Determine the (x, y) coordinate at the center of the cell enclosing the given text.  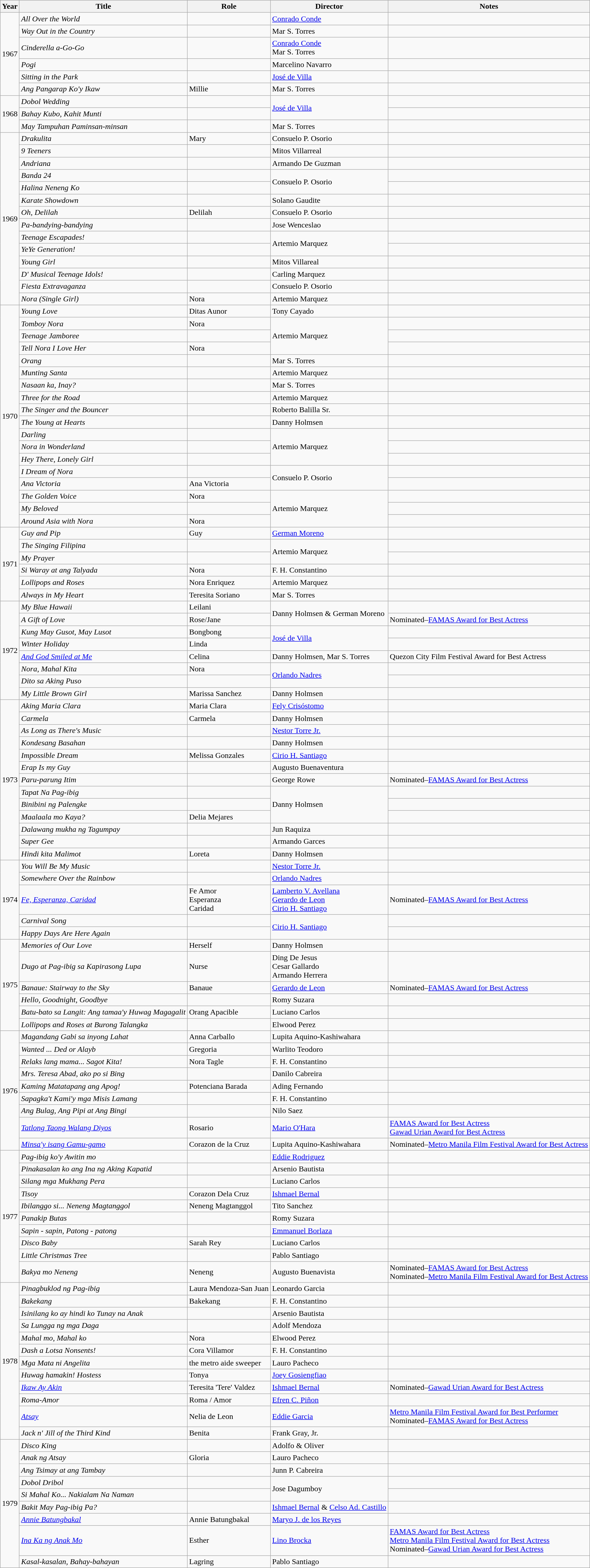
Mario O'Hara (329, 1128)
German Moreno (329, 533)
FAMAS Award for Best ActressGawad Urian Award for Best Actress (489, 1128)
Bahay Kubo, Kahit Munti (103, 114)
Melissa Gonzales (229, 755)
Leonardo Garcia (329, 1289)
Teenage Escapades! (103, 237)
Ditas Aunor (229, 311)
Nurse (229, 966)
Cora Villamor (229, 1350)
1972 (10, 650)
Three for the Road (103, 398)
Roma / Amor (229, 1400)
Eddie Garcia (329, 1417)
George Rowe (329, 780)
Lamberto V. AvellanaGerardo de LeonCirio H. Santiago (329, 900)
Lollipops and Roses at Burong Talangka (103, 1025)
Sa Lungga ng mga Daga (103, 1326)
1974 (10, 900)
Nora Enriquez (229, 583)
Tomboy Nora (103, 323)
Metro Manila Film Festival Award for Best PerformerNominated–FAMAS Award for Best Actress (489, 1417)
Gerardo de Leon (329, 987)
YeYe Generation! (103, 250)
Armando De Guzman (329, 163)
Carling Marquez (329, 274)
Silang mga Mukhang Pera (103, 1181)
Rosario (229, 1128)
Panakip Butas (103, 1218)
Pa-bandying-bandying (103, 225)
Darling (103, 435)
Lollipops and Roses (103, 583)
Batu-bato sa Langit: Ang tamaa'y Huwag Magagalit (103, 1012)
Sapagka't Kami'y mga Misis Lamang (103, 1098)
Adolf Mendoza (329, 1326)
Gregoria (229, 1049)
Delia Mejares (229, 817)
Disco King (103, 1446)
The Golden Voice (103, 496)
the metro aide sweeper (229, 1363)
Mary (229, 138)
My Blue Hawaii (103, 607)
Jack n' Jill of the Third Kind (103, 1433)
Paru-parung Itim (103, 780)
Mitos Villareal (329, 262)
Kondesang Basahan (103, 743)
Isinilang ko ay hindi ko Tunay na Anak (103, 1313)
Maria Clara (229, 706)
Pinagbuklod ng Pag-ibig (103, 1289)
Lagring (229, 1562)
Roberto Balilla Sr. (329, 410)
Emmanuel Borlaza (329, 1231)
Marcelino Navarro (329, 64)
Maryo J. de los Reyes (329, 1519)
My Little Brown Girl (103, 693)
Dugo at Pag-ibig sa Kapirasong Lupa (103, 966)
Tonya (229, 1375)
Mga Mata ni Angelita (103, 1363)
Tapat Na Pag-ibig (103, 792)
Impossible Dream (103, 755)
Bakit May Pag-ibig Pa? (103, 1507)
Neneng (229, 1272)
All Over the World (103, 19)
Sapin - sapin, Patong - patong (103, 1231)
Around Asia with Nora (103, 521)
Director (329, 6)
1971 (10, 564)
Karate Showdown (103, 200)
Jun Raquiza (329, 829)
The Singing Filipina (103, 545)
Hindi kita Malimot (103, 854)
Way Out in the Country (103, 31)
Tony Cayado (329, 311)
Esther (229, 1540)
Laura Mendoza-San Juan (229, 1289)
Dash a Lotsa Nonsents! (103, 1350)
1977 (10, 1216)
Quezon City Film Festival Award for Best Actress (489, 656)
9 Teeners (103, 151)
1973 (10, 780)
Title (103, 6)
Erap Is my Guy (103, 768)
And God Smiled at Me (103, 656)
Atsay (103, 1417)
Wanted ... Ded or Alayb (103, 1049)
Carnival Song (103, 921)
Always in My Heart (103, 595)
Jose Dagumboy (329, 1489)
Danilo Cabreira (329, 1074)
The Young at Hearts (103, 422)
Ishmael Bernal & Celso Ad. Castillo (329, 1507)
Fely Crisóstomo (329, 706)
Fe, Esperanza, Caridad (103, 900)
Tito Sanchez (329, 1206)
Marissa Sanchez (229, 693)
Ina Ka ng Anak Mo (103, 1540)
Minsa'y isang Gamu-gamo (103, 1144)
Teresita Soriano (229, 595)
Ang Bulag, Ang Pipi at Ang Bingi (103, 1111)
Dalawang mukha ng Tagumpay (103, 829)
Super Gee (103, 842)
Potenciana Barada (229, 1086)
Nora Tagle (229, 1062)
1968 (10, 114)
Mahal mo, Mahal ko (103, 1338)
Magandang Gabi sa inyong Lahat (103, 1037)
1979 (10, 1504)
Winter Holiday (103, 644)
1978 (10, 1361)
Somewhere Over the Rainbow (103, 878)
Little Christmas Tree (103, 1255)
Banda 24 (103, 176)
Relaks lang mama... Sagot Kita! (103, 1062)
Pinakasalan ko ang Ina ng Aking Kapatid (103, 1169)
Drakulita (103, 138)
Roma-Amor (103, 1400)
The Singer and the Bouncer (103, 410)
Ading Fernando (329, 1086)
Notes (489, 6)
Tisoy (103, 1193)
Kung May Gusot, May Lusot (103, 632)
My Prayer (103, 558)
Banaue: Stairway to the Sky (103, 987)
Benita (229, 1433)
Dobol Dribol (103, 1482)
Ding De Jesus Cesar Gallardo Armando Herrera (329, 966)
May Tampuhan Paminsan-minsan (103, 126)
Hello, Goodnight, Goodbye (103, 1000)
Orang (103, 361)
Nominated–FAMAS Award for Best ActressNominated–Metro Manila Film Festival Award for Best Actress (489, 1272)
Nora, Mahal Kita (103, 669)
Guy and Pip (103, 533)
Ang Tsimay at ang Tambay (103, 1470)
Corazon de la Cruz (229, 1144)
Nora (Single Girl) (103, 299)
Adolfo & Oliver (329, 1446)
Andriana (103, 163)
Disco Baby (103, 1243)
Leilani (229, 607)
Pogi (103, 64)
Danny Holmsen, Mar S. Torres (329, 656)
Herself (229, 945)
Teresita 'Tere' Valdez (229, 1387)
You Will Be My Music (103, 866)
Bongbong (229, 632)
Loreta (229, 854)
Nilo Saez (329, 1111)
A Gift of Love (103, 620)
Memories of Our Love (103, 945)
Solano Gaudite (329, 200)
Dito sa Aking Puso (103, 681)
Danny Holmsen & German Moreno (329, 613)
Mitos Villarreal (329, 151)
Anak ng Atsay (103, 1458)
Millie (229, 89)
Year (10, 6)
Eddie Rodriguez (329, 1156)
1970 (10, 416)
Ang Pangarap Ko'y Ikaw (103, 89)
Pag-ibig ko'y Awitin mo (103, 1156)
Dobol Wedding (103, 101)
Augusto Buenaventura (329, 768)
Guy (229, 533)
Bakya mo Neneng (103, 1272)
Celina (229, 656)
Binibini ng Palengke (103, 805)
Neneng Magtanggol (229, 1206)
Mrs. Teresa Abad, ako po si Bing (103, 1074)
Happy Days Are Here Again (103, 933)
Maalaala mo Kaya? (103, 817)
Sarah Rey (229, 1243)
Gloria (229, 1458)
Young Love (103, 311)
Frank Gray, Jr. (329, 1433)
Linda (229, 644)
Augusto Buenavista (329, 1272)
Aking Maria Clara (103, 706)
Anna Carballo (229, 1037)
Tell Nora I Love Her (103, 348)
Role (229, 6)
Teenage Jamboree (103, 336)
Conrado Conde Mar S. Torres (329, 48)
Si Mahal Ko... Nakialam Na Naman (103, 1495)
FAMAS Award for Best ActressMetro Manila Film Festival Award for Best ActressNominated–Gawad Urian Award for Best Actress (489, 1540)
Corazon Dela Cruz (229, 1193)
Jose Wenceslao (329, 225)
Hey There, Lonely Girl (103, 459)
Lino Brocka (329, 1540)
Nominated–Gawad Urian Award for Best Actress (489, 1387)
Huwag hamakin! Hostess (103, 1375)
Orang Apacible (229, 1012)
Fiesta Extravaganza (103, 286)
Conrado Conde (329, 19)
Joey Gosiengfiao (329, 1375)
Warlito Teodoro (329, 1049)
1967 (10, 54)
Junn P. Cabreira (329, 1470)
Ikaw Ay Akin (103, 1387)
Tatlong Taong Walang Diyos (103, 1128)
Nora in Wonderland (103, 447)
As Long as There's Music (103, 730)
Fe AmorEsperanzaCaridad (229, 900)
Cinderella a-Go-Go (103, 48)
Si Waray at ang Talyada (103, 570)
Young Girl (103, 262)
1969 (10, 218)
My Beloved (103, 508)
1975 (10, 985)
Munting Santa (103, 373)
Ibilanggo si... Neneng Magtanggol (103, 1206)
Rose/Jane (229, 620)
Sitting in the Park (103, 77)
Halina Neneng Ko (103, 188)
1976 (10, 1091)
Banaue (229, 987)
Nasaan ka, Inay? (103, 385)
Delilah (229, 213)
Efren C. Piñon (329, 1400)
I Dream of Nora (103, 471)
D' Musical Teenage Idols! (103, 274)
Kaming Matatapang ang Apog! (103, 1086)
Kasal-kasalan, Bahay-bahayan (103, 1562)
Oh, Delilah (103, 213)
Nominated–Metro Manila Film Festival Award for Best Actress (489, 1144)
Armando Garces (329, 842)
Nelia de Leon (229, 1417)
